From the cell containing the given text, extract its center point as (X, Y) coordinate. 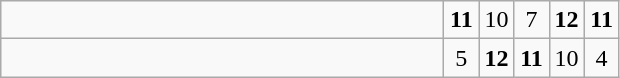
5 (462, 58)
7 (532, 20)
4 (602, 58)
